For the text-containing cell, return its midpoint in [x, y] coordinate format. 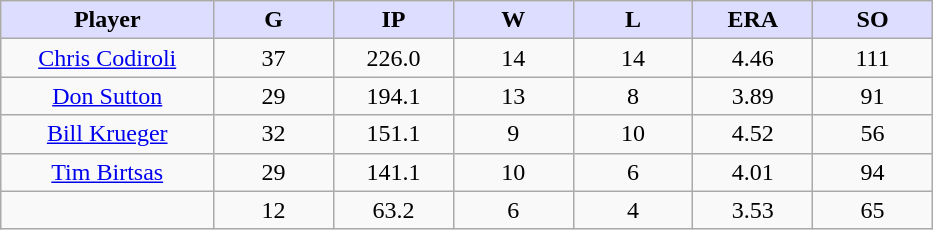
Player [108, 20]
9 [513, 134]
32 [274, 134]
G [274, 20]
12 [274, 210]
63.2 [393, 210]
194.1 [393, 96]
W [513, 20]
226.0 [393, 58]
37 [274, 58]
4 [633, 210]
IP [393, 20]
4.52 [753, 134]
56 [873, 134]
4.46 [753, 58]
65 [873, 210]
3.53 [753, 210]
8 [633, 96]
ERA [753, 20]
111 [873, 58]
Bill Krueger [108, 134]
94 [873, 172]
151.1 [393, 134]
4.01 [753, 172]
13 [513, 96]
Don Sutton [108, 96]
91 [873, 96]
L [633, 20]
Tim Birtsas [108, 172]
SO [873, 20]
Chris Codiroli [108, 58]
3.89 [753, 96]
141.1 [393, 172]
